Detect which cell encompasses the target text, then output its [x, y] center coordinate. 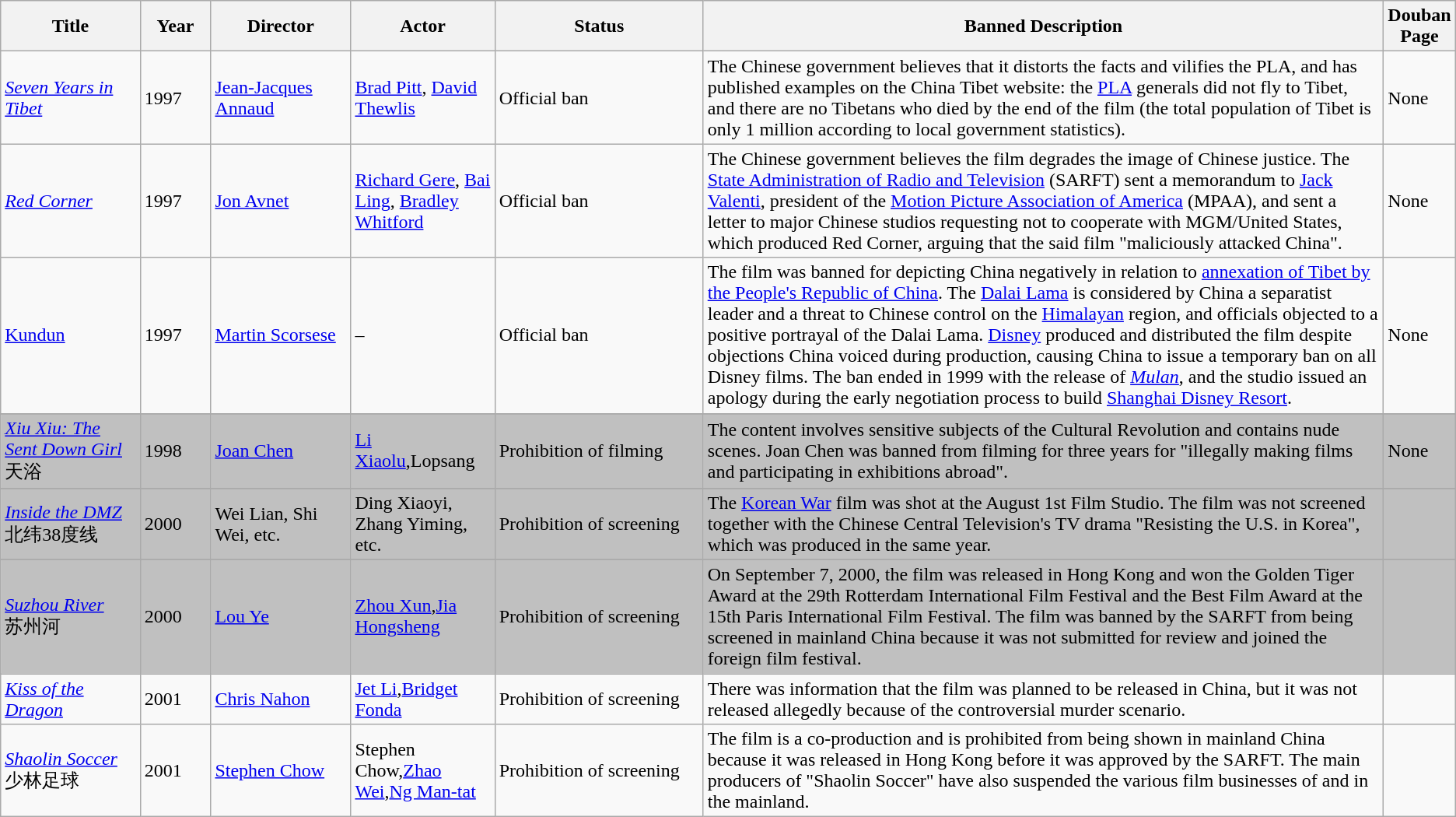
Red Corner [70, 201]
Banned Description [1044, 26]
– [423, 335]
Kiss of the Dragon [70, 699]
Zhou Xun,Jia Hongsheng [423, 617]
Shaolin Soccer少林足球 [70, 770]
Chris Nahon [281, 699]
Martin Scorsese [281, 335]
Joan Chen [281, 451]
Richard Gere, Bai Ling, Bradley Whitford [423, 201]
Stephen Chow [281, 770]
Inside the DMZ北纬38度线 [70, 524]
Ding Xiaoyi, Zhang Yiming, etc. [423, 524]
Lou Ye [281, 617]
Wei Lian, Shi Wei, etc. [281, 524]
Suzhou River苏州河 [70, 617]
Jon Avnet [281, 201]
Title [70, 26]
Kundun [70, 335]
Li Xiaolu,Lopsang [423, 451]
1998 [176, 451]
Brad Pitt, David Thewlis [423, 98]
Director [281, 26]
Douban Page [1419, 26]
Jean-Jacques Annaud [281, 98]
Stephen Chow,Zhao Wei,Ng Man-tat [423, 770]
Year [176, 26]
Actor [423, 26]
Jet Li,Bridget Fonda [423, 699]
Prohibition of filming [599, 451]
Xiu Xiu: The Sent Down Girl天浴 [70, 451]
Status [599, 26]
Seven Years in Tibet [70, 98]
